Find where the given text appears and provide that cell's center as [x, y] coordinate. 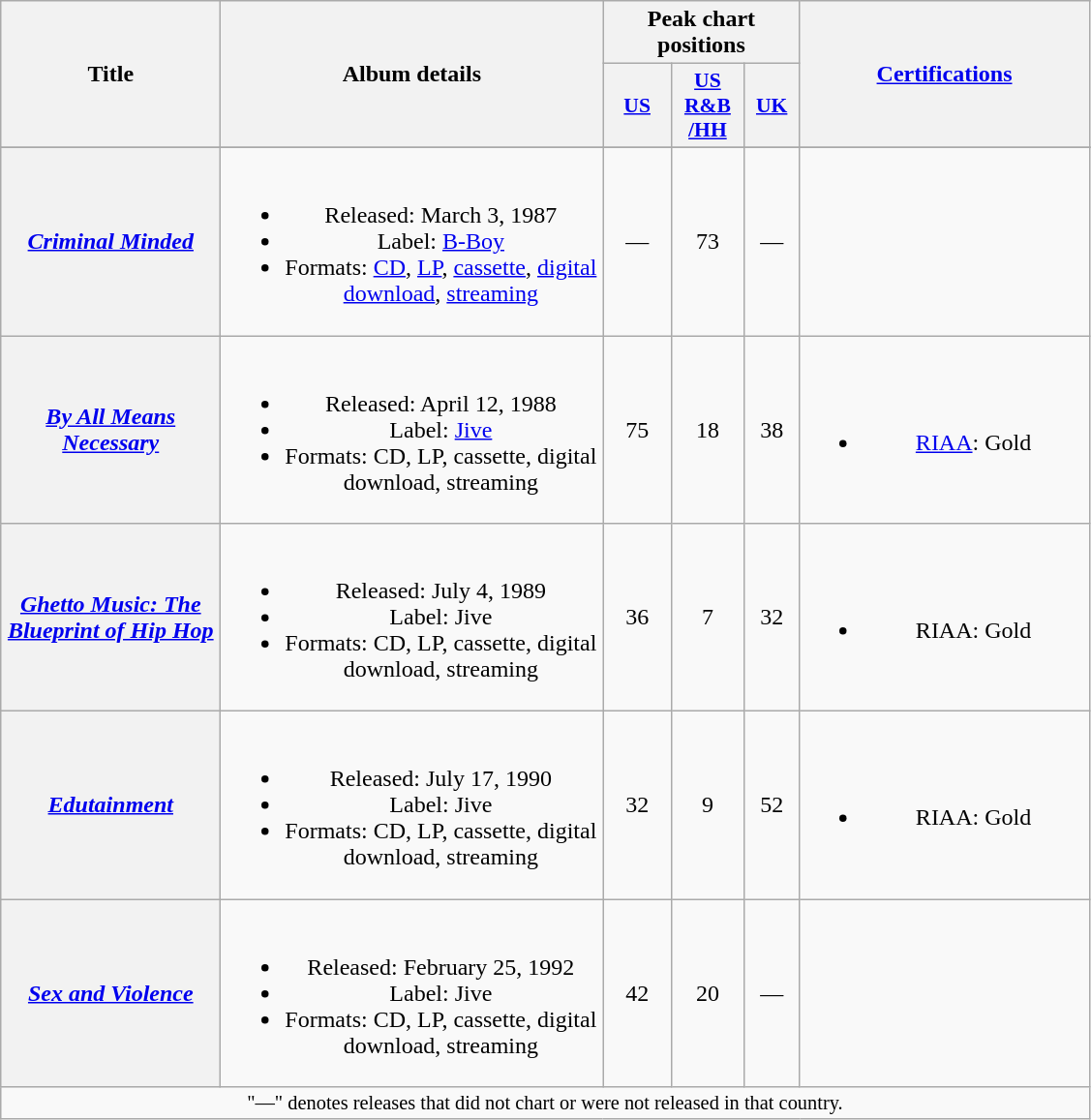
Released: March 3, 1987Label: B-BoyFormats: CD, LP, cassette, digital download, streaming [412, 241]
USR&B/HH [707, 106]
7 [707, 618]
Released: July 17, 1990Label: JiveFormats: CD, LP, cassette, digital download, streaming [412, 805]
Peak chart positions [701, 33]
UK [772, 106]
20 [707, 993]
Title [110, 75]
Sex and Violence [110, 993]
Ghetto Music: The Blueprint of Hip Hop [110, 618]
"—" denotes releases that did not chart or were not released in that country. [545, 1104]
52 [772, 805]
73 [707, 241]
9 [707, 805]
Released: July 4, 1989Label: JiveFormats: CD, LP, cassette, digital download, streaming [412, 618]
38 [772, 429]
18 [707, 429]
Criminal Minded [110, 241]
36 [637, 618]
Released: April 12, 1988Label: JiveFormats: CD, LP, cassette, digital download, streaming [412, 429]
By All Means Necessary [110, 429]
Released: February 25, 1992Label: JiveFormats: CD, LP, cassette, digital download, streaming [412, 993]
75 [637, 429]
US [637, 106]
Certifications [945, 75]
Album details [412, 75]
Edutainment [110, 805]
42 [637, 993]
